Determine the [x, y] coordinate at the center of the cell enclosing the given text.  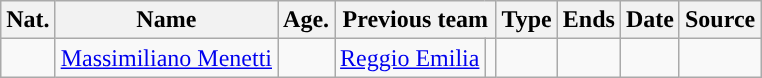
Age. [306, 20]
Nat. [28, 20]
Type [526, 20]
Date [650, 20]
Ends [588, 20]
Massimiliano Menetti [166, 58]
Reggio Emilia [410, 58]
Previous team [416, 20]
Name [166, 20]
Source [720, 20]
